Capture the cell that displays the provided text and extract its (x, y) central coordinate. 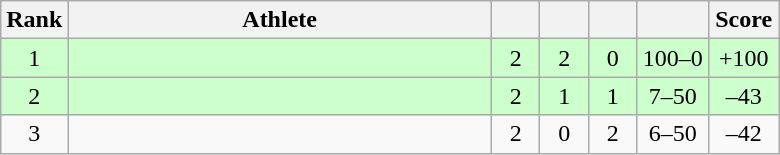
Athlete (280, 20)
7–50 (672, 96)
6–50 (672, 134)
–43 (744, 96)
–42 (744, 134)
100–0 (672, 58)
3 (34, 134)
Score (744, 20)
+100 (744, 58)
Rank (34, 20)
